Determine the [X, Y] coordinate at the center of the cell enclosing the given text.  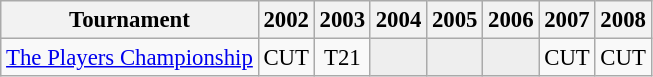
2004 [398, 20]
2008 [623, 20]
2007 [567, 20]
Tournament [130, 20]
T21 [342, 58]
2005 [455, 20]
2002 [286, 20]
2006 [511, 20]
The Players Championship [130, 58]
2003 [342, 20]
